Provide the [X, Y] coordinate of the cell's center where the given text is located.  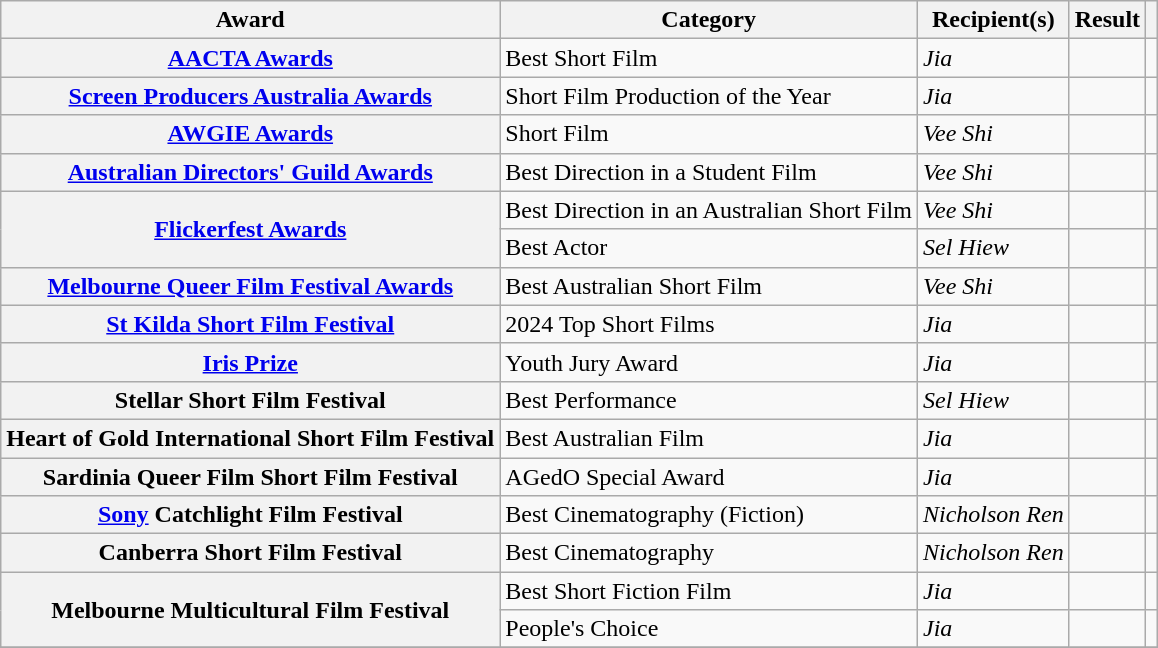
Youth Jury Award [709, 362]
Australian Directors' Guild Awards [250, 172]
Short Film [709, 134]
Short Film Production of the Year [709, 96]
AWGIE Awards [250, 134]
St Kilda Short Film Festival [250, 324]
Result [1107, 20]
Best Cinematography (Fiction) [709, 515]
Best Cinematography [709, 553]
Best Short Fiction Film [709, 591]
Best Australian Film [709, 438]
Best Direction in an Australian Short Film [709, 210]
Best Short Film [709, 58]
Melbourne Queer Film Festival Awards [250, 286]
Category [709, 20]
Best Australian Short Film [709, 286]
Recipient(s) [993, 20]
Award [250, 20]
Flickerfest Awards [250, 229]
Heart of Gold International Short Film Festival [250, 438]
Best Performance [709, 400]
Canberra Short Film Festival [250, 553]
People's Choice [709, 629]
Sardinia Queer Film Short Film Festival [250, 477]
Melbourne Multicultural Film Festival [250, 610]
AGedO Special Award [709, 477]
Iris Prize [250, 362]
Screen Producers Australia Awards [250, 96]
2024 Top Short Films [709, 324]
Best Actor [709, 248]
Stellar Short Film Festival [250, 400]
Best Direction in a Student Film [709, 172]
Sony Catchlight Film Festival [250, 515]
AACTA Awards [250, 58]
